Identify which cell holds the provided text, then report its (X, Y) central coordinate. 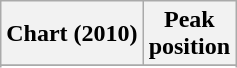
Peak position (189, 34)
Chart (2010) (72, 34)
